Return the (x, y) coordinate for the center point of the cell that contains the specified text.  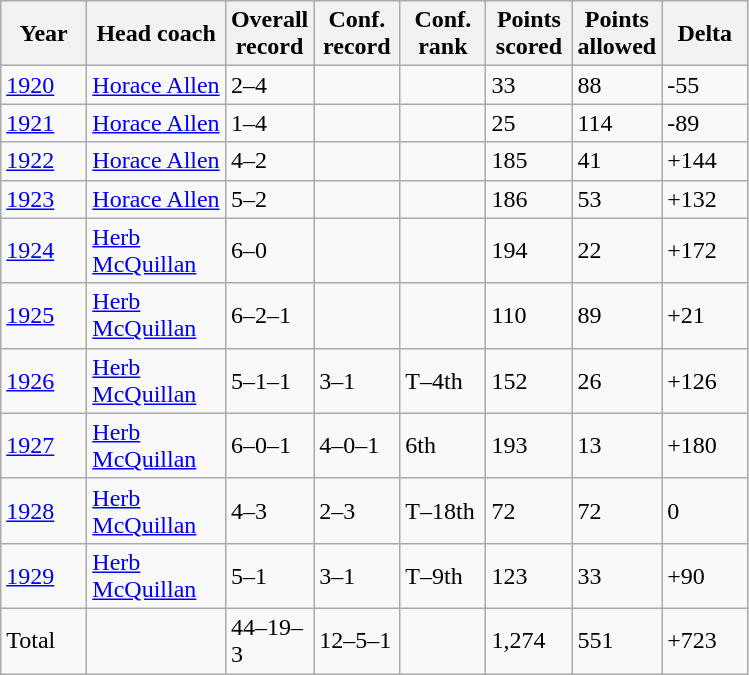
1–4 (269, 123)
551 (617, 640)
22 (617, 250)
+144 (705, 161)
+90 (705, 576)
13 (617, 446)
0 (705, 510)
Conf. rank (443, 34)
-89 (705, 123)
6–0 (269, 250)
89 (617, 316)
+126 (705, 380)
Points allowed (617, 34)
88 (617, 85)
1926 (44, 380)
186 (529, 199)
12–5–1 (357, 640)
Conf. record (357, 34)
26 (617, 380)
+180 (705, 446)
2–4 (269, 85)
1927 (44, 446)
1928 (44, 510)
25 (529, 123)
1921 (44, 123)
T–4th (443, 380)
41 (617, 161)
110 (529, 316)
1925 (44, 316)
Year (44, 34)
44–19–3 (269, 640)
152 (529, 380)
193 (529, 446)
1929 (44, 576)
123 (529, 576)
1,274 (529, 640)
+21 (705, 316)
Overall record (269, 34)
Total (44, 640)
1923 (44, 199)
53 (617, 199)
1924 (44, 250)
6–0–1 (269, 446)
6–2–1 (269, 316)
+172 (705, 250)
5–1–1 (269, 380)
+132 (705, 199)
+723 (705, 640)
1920 (44, 85)
5–2 (269, 199)
5–1 (269, 576)
T–18th (443, 510)
T–9th (443, 576)
4–2 (269, 161)
Delta (705, 34)
Points scored (529, 34)
194 (529, 250)
4–3 (269, 510)
2–3 (357, 510)
185 (529, 161)
-55 (705, 85)
Head coach (156, 34)
6th (443, 446)
1922 (44, 161)
4–0–1 (357, 446)
114 (617, 123)
